Return (X, Y) of the center of cell containing provided text 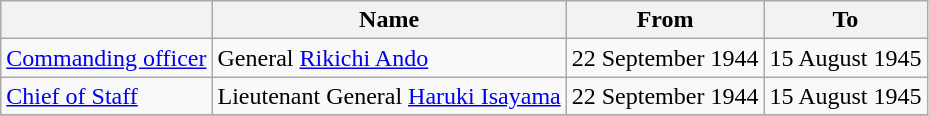
From (665, 20)
To (846, 20)
Lieutenant General Haruki Isayama (389, 96)
Commanding officer (106, 58)
Chief of Staff (106, 96)
General Rikichi Ando (389, 58)
Name (389, 20)
